From the cell containing the given text, extract its center point as [x, y] coordinate. 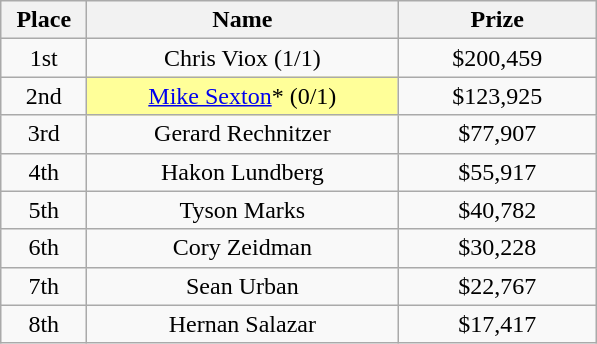
$123,925 [498, 96]
8th [44, 324]
$30,228 [498, 248]
Place [44, 20]
Tyson Marks [242, 210]
5th [44, 210]
4th [44, 172]
$17,417 [498, 324]
6th [44, 248]
$40,782 [498, 210]
Name [242, 20]
$55,917 [498, 172]
Cory Zeidman [242, 248]
Hakon Lundberg [242, 172]
1st [44, 58]
$77,907 [498, 134]
Chris Viox (1/1) [242, 58]
Sean Urban [242, 286]
3rd [44, 134]
$200,459 [498, 58]
7th [44, 286]
Mike Sexton* (0/1) [242, 96]
Prize [498, 20]
Hernan Salazar [242, 324]
2nd [44, 96]
Gerard Rechnitzer [242, 134]
$22,767 [498, 286]
